Find where the given text appears and provide that cell's center as [x, y] coordinate. 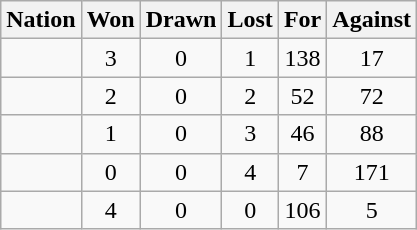
Against [372, 20]
88 [372, 134]
7 [302, 172]
171 [372, 172]
Nation [41, 20]
46 [302, 134]
52 [302, 96]
For [302, 20]
5 [372, 210]
17 [372, 58]
138 [302, 58]
106 [302, 210]
72 [372, 96]
Lost [250, 20]
Won [110, 20]
Drawn [181, 20]
